From the cell containing the given text, extract its center point as [X, Y] coordinate. 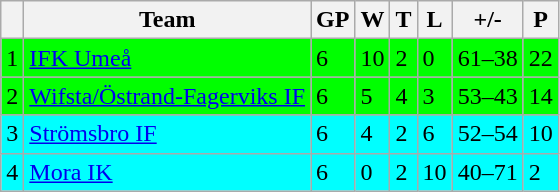
Team [168, 20]
22 [540, 58]
Mora IK [168, 172]
W [372, 20]
Wifsta/Östrand-Fagerviks IF [168, 96]
61–38 [488, 58]
+/- [488, 20]
L [434, 20]
GP [333, 20]
52–54 [488, 134]
53–43 [488, 96]
14 [540, 96]
40–71 [488, 172]
P [540, 20]
IFK Umeå [168, 58]
1 [12, 58]
Strömsbro IF [168, 134]
T [404, 20]
5 [372, 96]
